From the cell containing the given text, extract its center point as [x, y] coordinate. 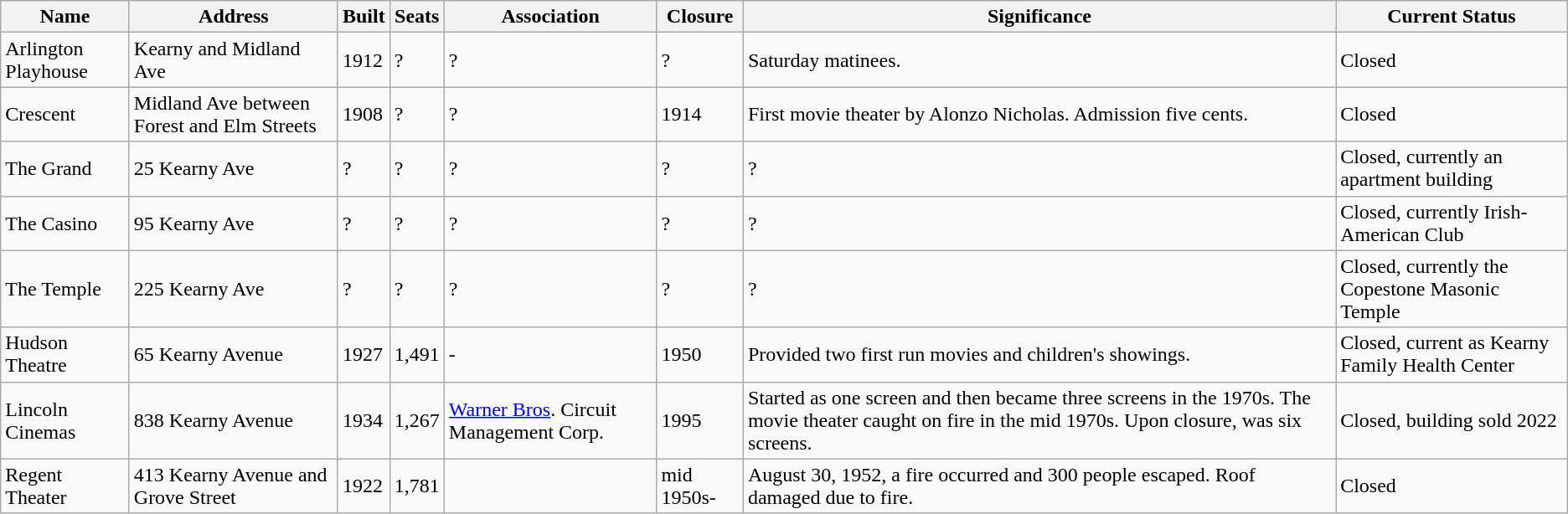
1934 [364, 420]
The Grand [65, 169]
Arlington Playhouse [65, 60]
65 Kearny Avenue [233, 355]
1912 [364, 60]
Kearny and Midland Ave [233, 60]
Regent Theater [65, 486]
1908 [364, 114]
Built [364, 17]
The Temple [65, 289]
413 Kearny Avenue and Grove Street [233, 486]
95 Kearny Ave [233, 223]
Crescent [65, 114]
1,781 [417, 486]
Saturday matinees. [1039, 60]
Name [65, 17]
Closure [700, 17]
1995 [700, 420]
Lincoln Cinemas [65, 420]
The Casino [65, 223]
1950 [700, 355]
Current Status [1452, 17]
Closed, current as Kearny Family Health Center [1452, 355]
1,491 [417, 355]
Closed, building sold 2022 [1452, 420]
mid 1950s- [700, 486]
First movie theater by Alonzo Nicholas. Admission five cents. [1039, 114]
Closed, currently an apartment building [1452, 169]
225 Kearny Ave [233, 289]
Provided two first run movies and children's showings. [1039, 355]
838 Kearny Avenue [233, 420]
1927 [364, 355]
1914 [700, 114]
Association [550, 17]
Hudson Theatre [65, 355]
Address [233, 17]
1,267 [417, 420]
Started as one screen and then became three screens in the 1970s. The movie theater caught on fire in the mid 1970s. Upon closure, was six screens. [1039, 420]
1922 [364, 486]
August 30, 1952, a fire occurred and 300 people escaped. Roof damaged due to fire. [1039, 486]
Closed, currently the Copestone Masonic Temple [1452, 289]
Closed, currently Irish-American Club [1452, 223]
Significance [1039, 17]
Seats [417, 17]
Midland Ave between Forest and Elm Streets [233, 114]
- [550, 355]
25 Kearny Ave [233, 169]
Warner Bros. Circuit Management Corp. [550, 420]
